Find where the given text appears and provide that cell's center as [x, y] coordinate. 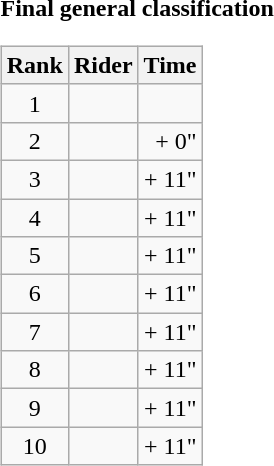
Rider [103, 65]
8 [34, 370]
1 [34, 103]
7 [34, 332]
2 [34, 141]
3 [34, 179]
9 [34, 408]
Time [170, 65]
5 [34, 256]
+ 0" [170, 141]
6 [34, 294]
10 [34, 446]
Rank [34, 65]
4 [34, 217]
